From the cell containing the given text, extract its center point as (X, Y) coordinate. 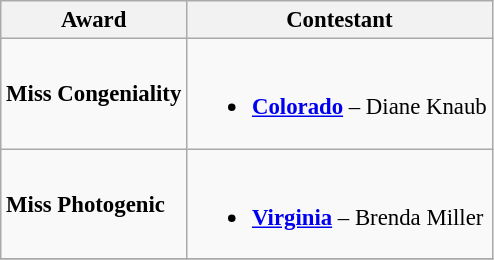
Contestant (340, 20)
Award (94, 20)
Miss Congeniality (94, 94)
Colorado – Diane Knaub (340, 94)
Virginia – Brenda Miller (340, 204)
Miss Photogenic (94, 204)
